Scan for the cell matching the given text and deliver its [x, y] coordinate at center. 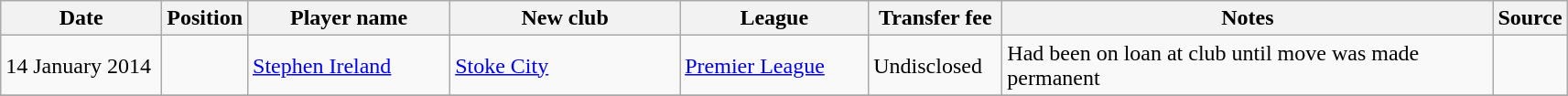
Player name [350, 18]
14 January 2014 [81, 66]
Source [1530, 18]
Stoke City [566, 66]
Date [81, 18]
Premier League [774, 66]
Notes [1248, 18]
New club [566, 18]
Undisclosed [935, 66]
League [774, 18]
Had been on loan at club until move was made permanent [1248, 66]
Transfer fee [935, 18]
Stephen Ireland [350, 66]
Position [205, 18]
